Output the [x, y] coordinate of the center of the cell containing the given text.  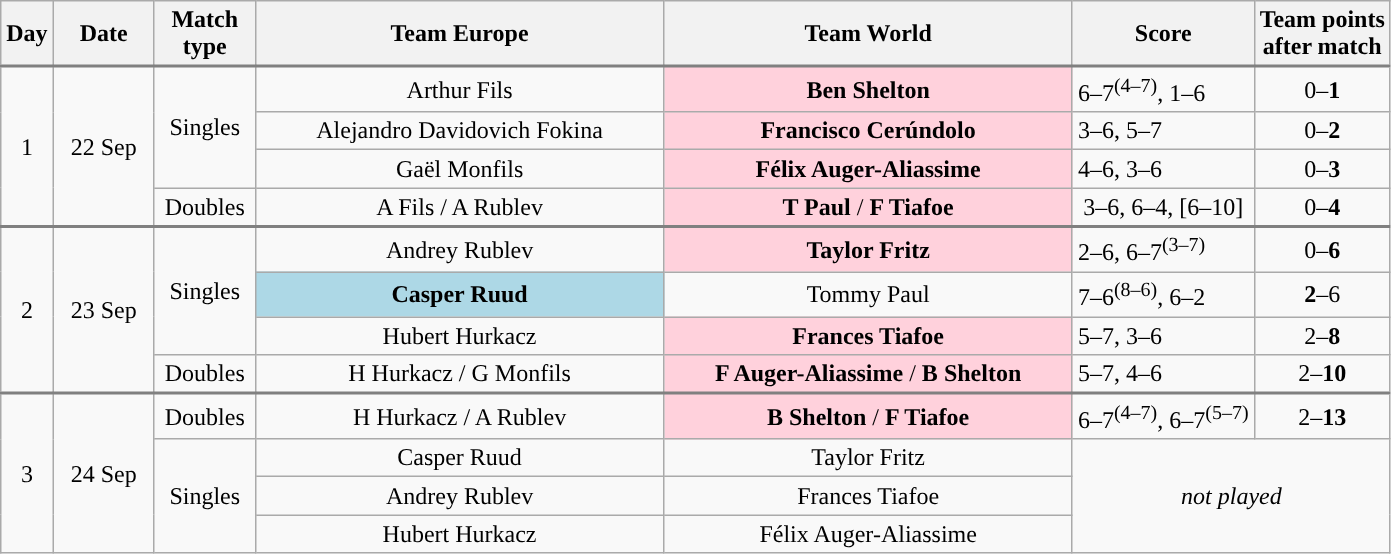
B Shelton / F Tiafoe [868, 416]
0–4 [1322, 208]
H Hurkacz / A Rublev [460, 416]
3–6, 6–4, [6–10] [1163, 208]
1 [27, 147]
23 Sep [104, 310]
6–7(4–7), 1–6 [1163, 90]
0–6 [1322, 250]
Gaël Monfils [460, 169]
0–1 [1322, 90]
Match type [204, 34]
4–6, 3–6 [1163, 169]
Tommy Paul [868, 294]
2–6, 6–7(3–7) [1163, 250]
2–10 [1322, 374]
Alejandro Davidovich Fokina [460, 131]
5–7, 3–6 [1163, 336]
2–6 [1322, 294]
Day [27, 34]
2–13 [1322, 416]
Score [1163, 34]
5–7, 4–6 [1163, 374]
Date [104, 34]
22 Sep [104, 147]
not played [1231, 496]
T Paul / F Tiafoe [868, 208]
Francisco Cerúndolo [868, 131]
24 Sep [104, 474]
Ben Shelton [868, 90]
Arthur Fils [460, 90]
3 [27, 474]
3–6, 5–7 [1163, 131]
Team Europe [460, 34]
2–8 [1322, 336]
F Auger-Aliassime / B Shelton [868, 374]
Team World [868, 34]
0–3 [1322, 169]
A Fils / A Rublev [460, 208]
7–6(8–6), 6–2 [1163, 294]
H Hurkacz / G Monfils [460, 374]
6–7(4–7), 6–7(5–7) [1163, 416]
2 [27, 310]
0–2 [1322, 131]
Team points after match [1322, 34]
